Capture the cell that displays the provided text and extract its [x, y] central coordinate. 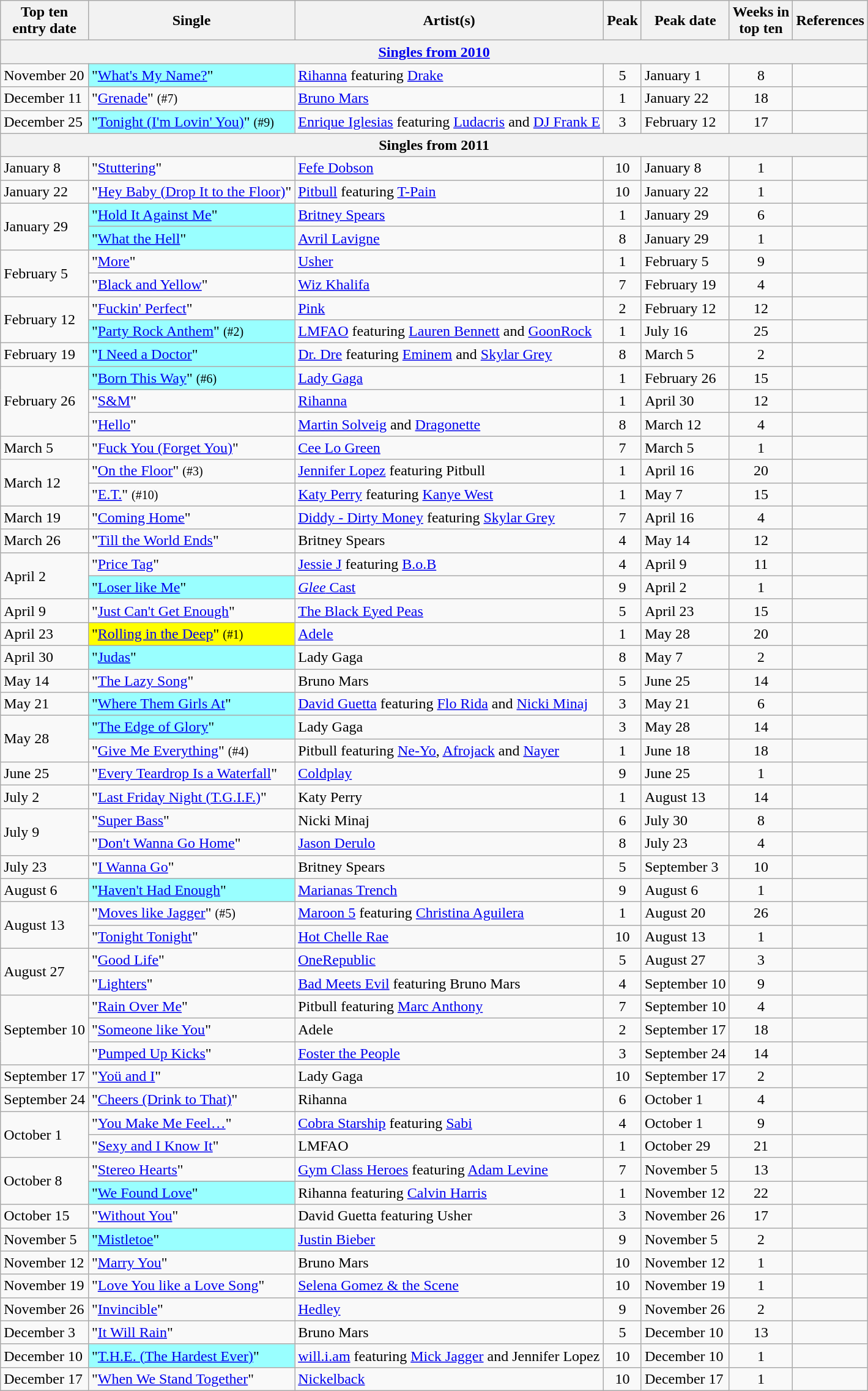
"I Need a Doctor" [191, 355]
The Black Eyed Peas [449, 610]
OneRepublic [449, 960]
"Someone like You" [191, 1029]
Rihanna featuring Calvin Harris [449, 1193]
LMFAO [449, 1146]
July 30 [685, 820]
"Every Teardrop Is a Waterfall" [191, 774]
Enrique Iglesias featuring Ludacris and DJ Frank E [449, 122]
"Mistletoe" [191, 1239]
July 2 [45, 797]
March 19 [45, 517]
Singles from 2010 [434, 52]
"Lighters" [191, 983]
December 11 [45, 98]
"Cheers (Drink to That)" [191, 1100]
December 25 [45, 122]
"Born This Way" (#6) [191, 378]
11 [761, 564]
Hedley [449, 1309]
Peak [623, 21]
"We Found Love" [191, 1193]
"You Make Me Feel…" [191, 1123]
July 9 [45, 832]
Fefe Dobson [449, 168]
Rihanna featuring Drake [449, 75]
Coldplay [449, 774]
"Tonight Tonight" [191, 937]
Jennifer Lopez featuring Pitbull [449, 471]
"E.T." (#10) [191, 494]
LMFAO featuring Lauren Bennett and GoonRock [449, 332]
Pitbull featuring Marc Anthony [449, 1006]
"Hello" [191, 425]
"Hey Baby (Drop It to the Floor)" [191, 191]
"Coming Home" [191, 517]
Maroon 5 featuring Christina Aguilera [449, 913]
Single [191, 21]
January 1 [685, 75]
"The Lazy Song" [191, 681]
"Love You like a Love Song" [191, 1286]
21 [761, 1146]
Foster the People [449, 1053]
Katy Perry featuring Kanye West [449, 494]
"Hold It Against Me" [191, 215]
will.i.am featuring Mick Jagger and Jennifer Lopez [449, 1356]
Weeks intop ten [761, 21]
December 3 [45, 1332]
Hot Chelle Rae [449, 937]
October 15 [45, 1216]
Cobra Starship featuring Sabi [449, 1123]
Glee Cast [449, 587]
Pitbull featuring Ne-Yo, Afrojack and Nayer [449, 751]
"Tonight (I'm Lovin' You)" (#9) [191, 122]
Singles from 2011 [434, 145]
Nickelback [449, 1379]
"I Wanna Go" [191, 867]
Wiz Khalifa [449, 284]
"Rolling in the Deep" (#1) [191, 634]
"S&M" [191, 401]
"Sexy and I Know It" [191, 1146]
Pitbull featuring T-Pain [449, 191]
"Don't Wanna Go Home" [191, 844]
"Loser like Me" [191, 587]
Bad Meets Evil featuring Bruno Mars [449, 983]
"Good Life" [191, 960]
"More" [191, 261]
"Fuckin' Perfect" [191, 308]
"When We Stand Together" [191, 1379]
Top tenentry date [45, 21]
"Give Me Everything" (#4) [191, 751]
Jason Derulo [449, 844]
Marianas Trench [449, 890]
October 8 [45, 1181]
"Party Rock Anthem" (#2) [191, 332]
"Moves like Jagger" (#5) [191, 913]
"Just Can't Get Enough" [191, 610]
Diddy - Dirty Money featuring Skylar Grey [449, 517]
"Price Tag" [191, 564]
"Fuck You (Forget You)" [191, 448]
August 20 [685, 913]
"Without You" [191, 1216]
David Guetta featuring Usher [449, 1216]
"On the Floor" (#3) [191, 471]
Jessie J featuring B.o.B [449, 564]
"What the Hell" [191, 238]
"Stereo Hearts" [191, 1170]
Artist(s) [449, 21]
Justin Bieber [449, 1239]
"Last Friday Night (T.G.I.F.)" [191, 797]
Pink [449, 308]
Nicki Minaj [449, 820]
Gym Class Heroes featuring Adam Levine [449, 1170]
26 [761, 913]
Dr. Dre featuring Eminem and Skylar Grey [449, 355]
"Till the World Ends" [191, 541]
Peak date [685, 21]
March 26 [45, 541]
References [831, 21]
"It Will Rain" [191, 1332]
"Black and Yellow" [191, 284]
"Where Them Girls At" [191, 704]
Usher [449, 261]
David Guetta featuring Flo Rida and Nicki Minaj [449, 704]
Katy Perry [449, 797]
November 20 [45, 75]
"Grenade" (#7) [191, 98]
"The Edge of Glory" [191, 727]
Avril Lavigne [449, 238]
"Yoü and I" [191, 1077]
"What's My Name?" [191, 75]
"Invincible" [191, 1309]
22 [761, 1193]
"Rain Over Me" [191, 1006]
"Super Bass" [191, 820]
"Judas" [191, 657]
Cee Lo Green [449, 448]
"T.H.E. (The Hardest Ever)" [191, 1356]
"Stuttering" [191, 168]
Martin Solveig and Dragonette [449, 425]
June 18 [685, 751]
September 3 [685, 867]
July 16 [685, 332]
25 [761, 332]
"Pumped Up Kicks" [191, 1053]
"Haven't Had Enough" [191, 890]
"Marry You" [191, 1263]
October 29 [685, 1146]
Selena Gomez & the Scene [449, 1286]
